Find where the given text appears and provide that cell's center as [x, y] coordinate. 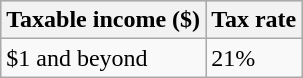
21% [254, 58]
$1 and beyond [104, 58]
Taxable income ($) [104, 20]
Tax rate [254, 20]
